Pinpoint the cell where the given text exists, returning its [X, Y] midpoint coordinate. 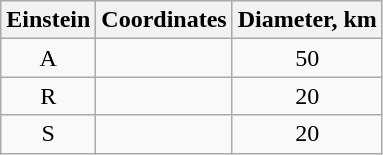
Diameter, km [307, 20]
Einstein [48, 20]
Coordinates [164, 20]
A [48, 58]
S [48, 134]
R [48, 96]
50 [307, 58]
